Find where the given text appears and provide that cell's center as (X, Y) coordinate. 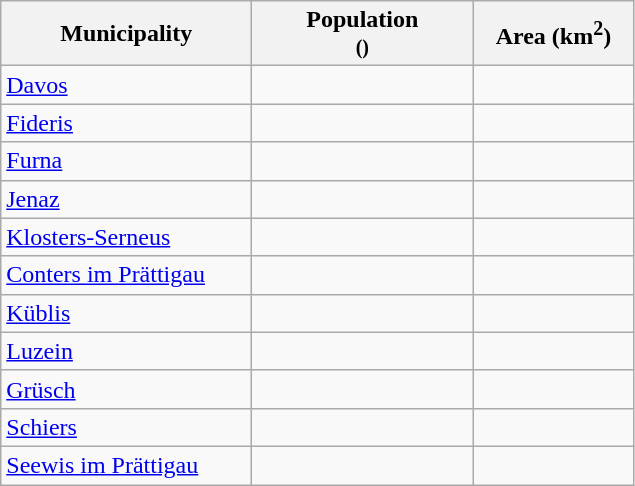
Population () (362, 34)
Conters im Prättigau (126, 275)
Municipality (126, 34)
Grüsch (126, 389)
Klosters-Serneus (126, 237)
Jenaz (126, 199)
Area (km2) (554, 34)
Fideris (126, 123)
Küblis (126, 313)
Furna (126, 161)
Luzein (126, 351)
Schiers (126, 427)
Davos (126, 85)
Seewis im Prättigau (126, 465)
